Search for the cell housing the specified text and yield its [X, Y] center coordinate. 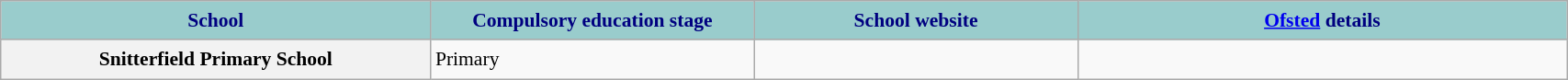
Snitterfield Primary School [216, 61]
Ofsted details [1322, 20]
School [216, 20]
Compulsory education stage [592, 20]
Primary [592, 61]
School website [916, 20]
